Find where the given text appears and provide that cell's center as (x, y) coordinate. 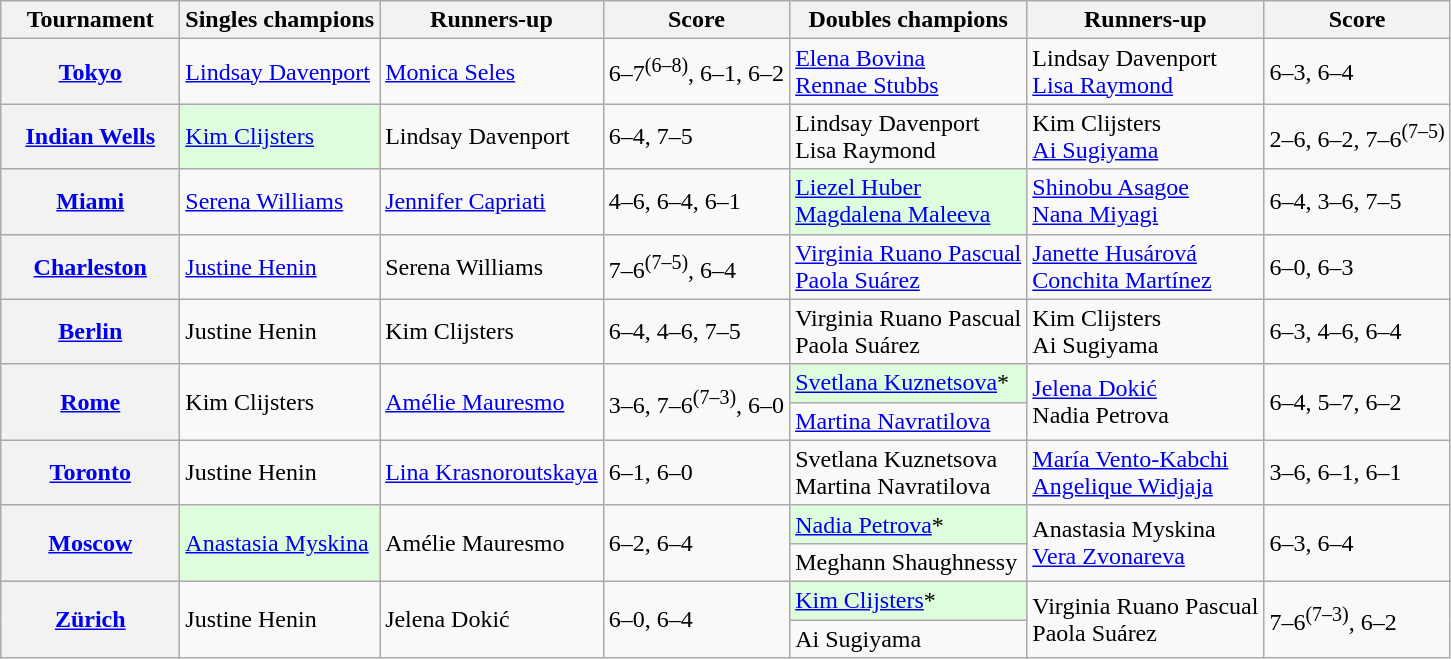
Anastasia Myskina Vera Zvonareva (1146, 543)
Nadia Petrova* (908, 524)
Liezel Huber Magdalena Maleeva (908, 202)
Rome (90, 402)
Elena Bovina Rennae Stubbs (908, 72)
6–4, 4–6, 7–5 (696, 332)
6–1, 6–0 (696, 472)
6–3, 4–6, 6–4 (1357, 332)
6–4, 3–6, 7–5 (1357, 202)
Jennifer Capriati (492, 202)
6–0, 6–3 (1357, 266)
Indian Wells (90, 136)
Anastasia Myskina (280, 543)
7–6(7–5), 6–4 (696, 266)
Singles champions (280, 20)
Berlin (90, 332)
Svetlana Kuznetsova* (908, 383)
Zürich (90, 619)
Miami (90, 202)
6–4, 5–7, 6–2 (1357, 402)
3–6, 6–1, 6–1 (1357, 472)
6–4, 7–5 (696, 136)
Toronto (90, 472)
Doubles champions (908, 20)
Moscow (90, 543)
Kim Clijsters* (908, 600)
Tokyo (90, 72)
Meghann Shaughnessy (908, 562)
Shinobu Asagoe Nana Miyagi (1146, 202)
4–6, 6–4, 6–1 (696, 202)
Martina Navratilova (908, 421)
3–6, 7–6(7–3), 6–0 (696, 402)
Jelena Dokić (492, 619)
Ai Sugiyama (908, 639)
6–2, 6–4 (696, 543)
Charleston (90, 266)
Lina Krasnoroutskaya (492, 472)
Tournament (90, 20)
7–6(7–3), 6–2 (1357, 619)
2–6, 6–2, 7–6(7–5) (1357, 136)
6–0, 6–4 (696, 619)
Jelena Dokić Nadia Petrova (1146, 402)
Monica Seles (492, 72)
Svetlana Kuznetsova Martina Navratilova (908, 472)
6–7(6–8), 6–1, 6–2 (696, 72)
María Vento-Kabchi Angelique Widjaja (1146, 472)
Janette Husárová Conchita Martínez (1146, 266)
